Scan for the cell matching the given text and deliver its [X, Y] coordinate at center. 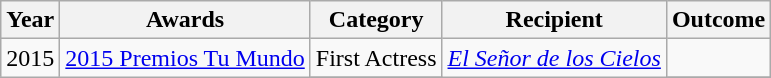
Recipient [554, 20]
Outcome [718, 20]
First Actress [376, 58]
El Señor de los Cielos [554, 58]
Category [376, 20]
2015 [30, 58]
Year [30, 20]
2015 Premios Tu Mundo [185, 58]
Awards [185, 20]
